Determine the (x, y) coordinate at the center of the cell enclosing the given text.  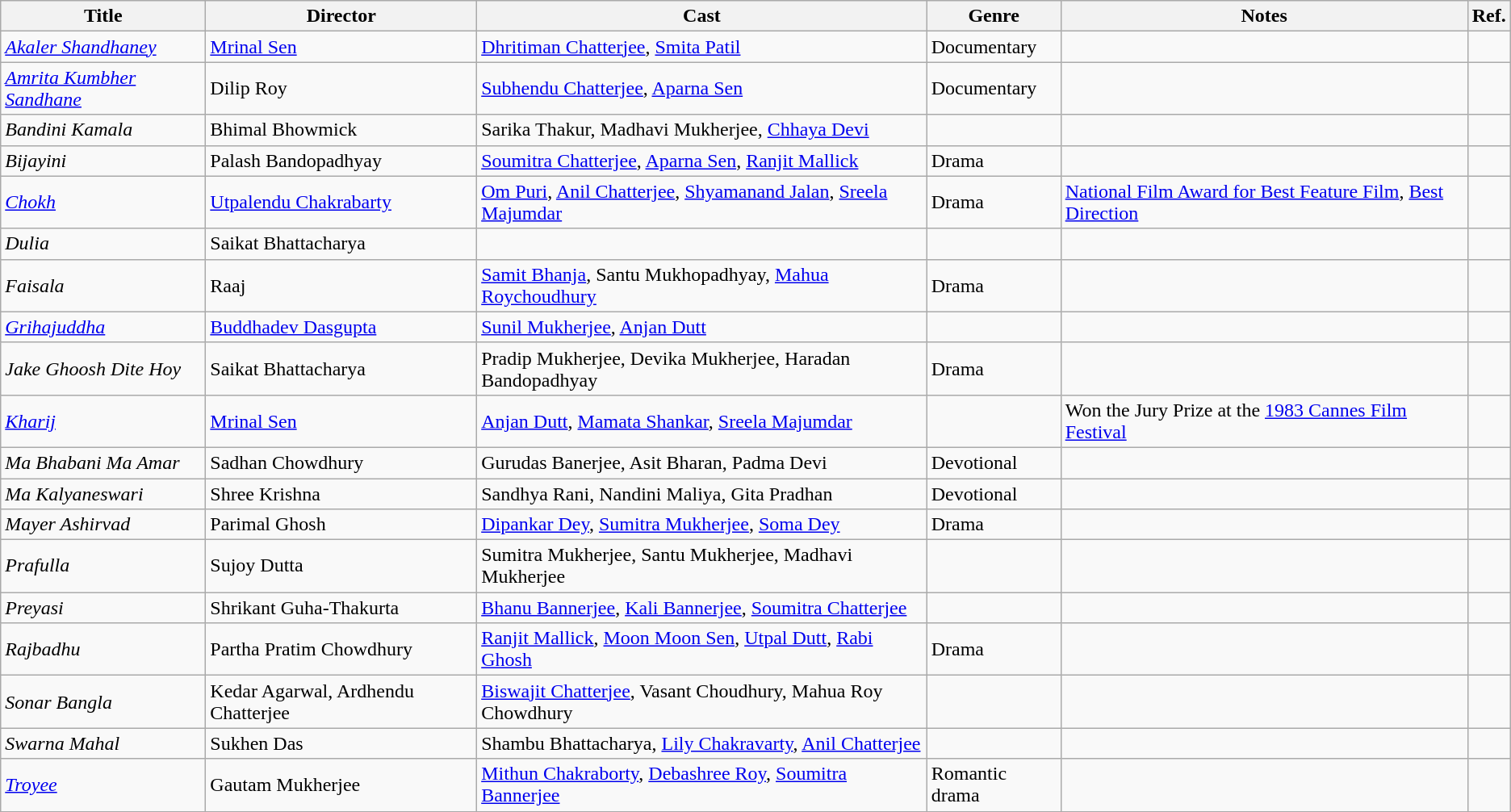
Dulia (103, 244)
Rajbadhu (103, 649)
Utpalendu Chakrabarty (341, 202)
Ma Bhabani Ma Amar (103, 463)
Romantic drama (994, 785)
Sarika Thakur, Madhavi Mukherjee, Chhaya Devi (702, 130)
Ref. (1488, 16)
Mithun Chakraborty, Debashree Roy, Soumitra Bannerjee (702, 785)
Kharij (103, 421)
Kedar Agarwal, Ardhendu Chatterjee (341, 702)
Shambu Bhattacharya, Lily Chakravarty, Anil Chatterjee (702, 743)
Palash Bandopadhyay (341, 161)
Samit Bhanja, Santu Mukhopadhyay, Mahua Roychoudhury (702, 286)
Troyee (103, 785)
Bhimal Bhowmick (341, 130)
Dipankar Dey, Sumitra Mukherjee, Soma Dey (702, 525)
Sunil Mukherjee, Anjan Dutt (702, 327)
Dilip Roy (341, 89)
Amrita Kumbher Sandhane (103, 89)
Gautam Mukherjee (341, 785)
Pradip Mukherjee, Devika Mukherjee, Haradan Bandopadhyay (702, 368)
Notes (1264, 16)
Prafulla (103, 567)
Ma Kalyaneswari (103, 493)
Buddhadev Dasgupta (341, 327)
Cast (702, 16)
Dhritiman Chatterjee, Smita Patil (702, 47)
Gurudas Banerjee, Asit Bharan, Padma Devi (702, 463)
Genre (994, 16)
Partha Pratim Chowdhury (341, 649)
Sandhya Rani, Nandini Maliya, Gita Pradhan (702, 493)
Sumitra Mukherjee, Santu Mukherjee, Madhavi Mukherjee (702, 567)
Bhanu Bannerjee, Kali Bannerjee, Soumitra Chatterjee (702, 608)
Om Puri, Anil Chatterjee, Shyamanand Jalan, Sreela Majumdar (702, 202)
Shrikant Guha-Thakurta (341, 608)
Sukhen Das (341, 743)
Faisala (103, 286)
Sonar Bangla (103, 702)
Sujoy Dutta (341, 567)
Jake Ghoosh Dite Hoy (103, 368)
National Film Award for Best Feature Film, Best Direction (1264, 202)
Anjan Dutt, Mamata Shankar, Sreela Majumdar (702, 421)
Bandini Kamala (103, 130)
Parimal Ghosh (341, 525)
Subhendu Chatterjee, Aparna Sen (702, 89)
Won the Jury Prize at the 1983 Cannes Film Festival (1264, 421)
Preyasi (103, 608)
Director (341, 16)
Sadhan Chowdhury (341, 463)
Chokh (103, 202)
Grihajuddha (103, 327)
Swarna Mahal (103, 743)
Akaler Shandhaney (103, 47)
Raaj (341, 286)
Shree Krishna (341, 493)
Title (103, 16)
Soumitra Chatterjee, Aparna Sen, Ranjit Mallick (702, 161)
Mayer Ashirvad (103, 525)
Biswajit Chatterjee, Vasant Choudhury, Mahua Roy Chowdhury (702, 702)
Ranjit Mallick, Moon Moon Sen, Utpal Dutt, Rabi Ghosh (702, 649)
Bijayini (103, 161)
